Detect which cell encompasses the target text, then output its [x, y] center coordinate. 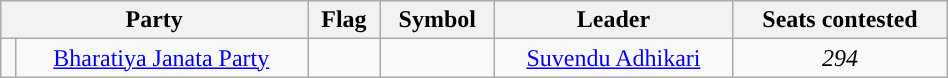
294 [840, 58]
Suvendu Adhikari [614, 58]
Seats contested [840, 20]
Symbol [437, 20]
Flag [344, 20]
Leader [614, 20]
Party [154, 20]
Bharatiya Janata Party [162, 58]
